Scan for the cell matching the given text and deliver its [X, Y] coordinate at center. 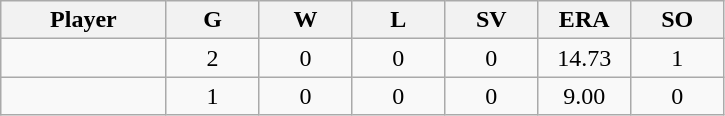
ERA [584, 20]
2 [212, 58]
9.00 [584, 96]
W [306, 20]
Player [84, 20]
L [398, 20]
SO [678, 20]
14.73 [584, 58]
SV [492, 20]
G [212, 20]
